Return (x, y) of the center of cell containing provided text 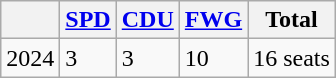
FWG (213, 20)
2024 (30, 58)
CDU (148, 20)
Total (292, 20)
SPD (88, 20)
16 seats (292, 58)
10 (213, 58)
